For the text-containing cell, return its midpoint in (X, Y) coordinate format. 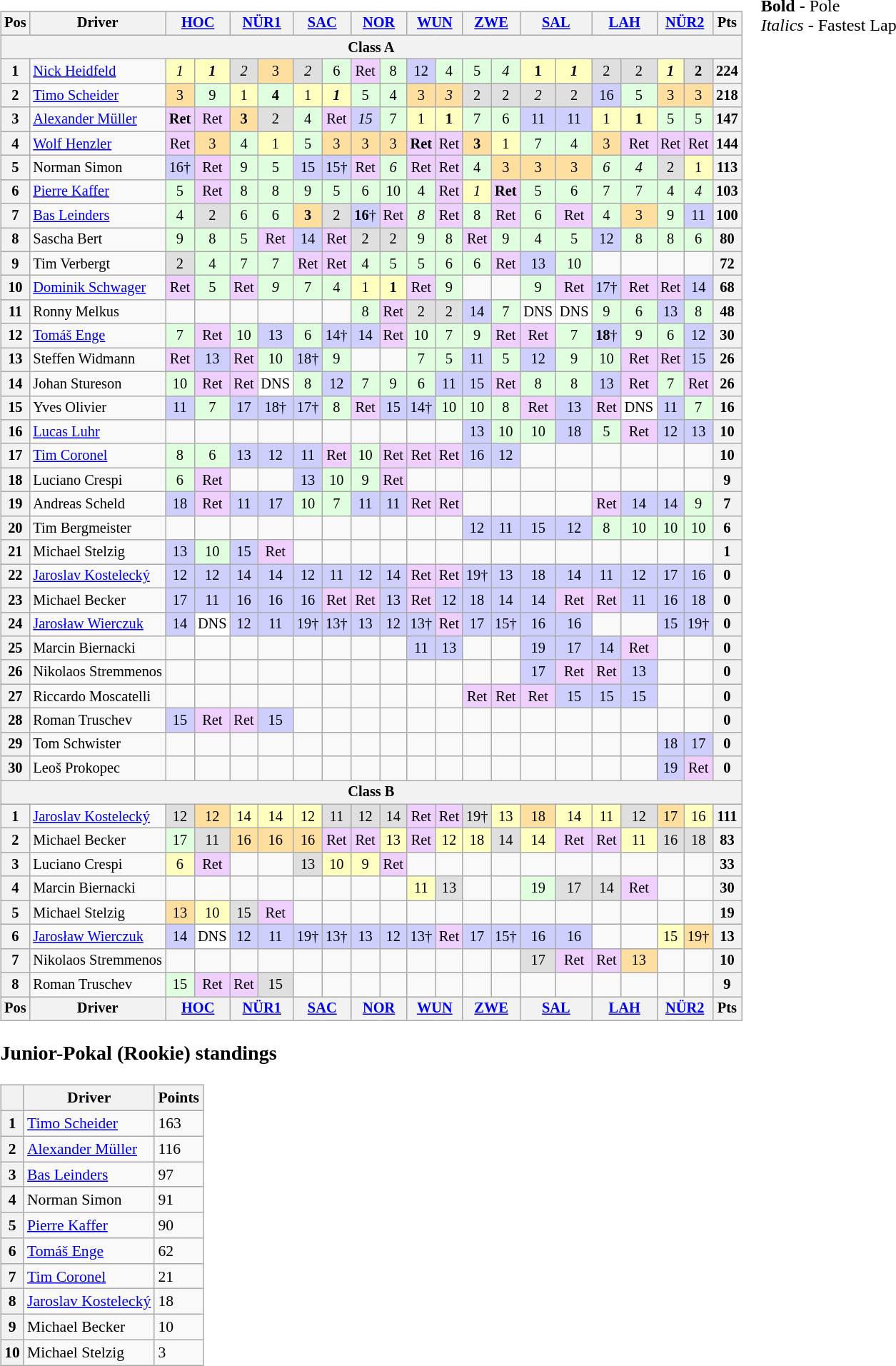
Class A (371, 47)
163 (178, 1123)
Wolf Henzler (97, 144)
24 (15, 624)
Nick Heidfeld (97, 71)
147 (727, 119)
20 (15, 528)
100 (727, 216)
Tim Bergmeister (97, 528)
Riccardo Moscatelli (97, 696)
48 (727, 312)
27 (15, 696)
25 (15, 648)
Steffen Widmann (97, 360)
23 (15, 600)
72 (727, 263)
103 (727, 191)
113 (727, 168)
33 (727, 865)
91 (178, 1200)
Tim Verbergt (97, 263)
83 (727, 840)
218 (727, 96)
28 (15, 720)
68 (727, 288)
97 (178, 1175)
Yves Olivier (97, 408)
Dominik Schwager (97, 288)
80 (727, 240)
Lucas Luhr (97, 432)
Leoš Prokopec (97, 768)
22 (15, 576)
Class B (371, 793)
62 (178, 1251)
Johan Stureson (97, 383)
116 (178, 1149)
Sascha Bert (97, 240)
Points (178, 1098)
Ronny Melkus (97, 312)
224 (727, 71)
144 (727, 144)
29 (15, 744)
Tom Schwister (97, 744)
Andreas Scheld (97, 504)
90 (178, 1225)
111 (727, 816)
